Find where the given text appears and provide that cell's center as (x, y) coordinate. 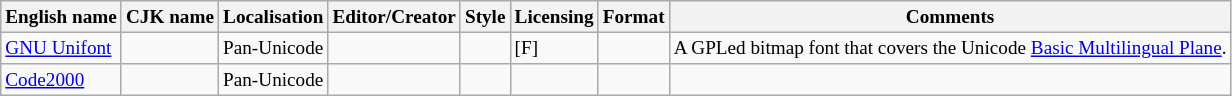
GNU Unifont (62, 48)
Format (634, 17)
English name (62, 17)
Comments (950, 17)
CJK name (170, 17)
A GPLed bitmap font that covers the Unicode Basic Multilingual Plane. (950, 48)
Editor/Creator (394, 17)
Licensing (554, 17)
Style (485, 17)
[F] (554, 48)
Localisation (274, 17)
Code2000 (62, 80)
